Find where the given text appears and provide that cell's center as [x, y] coordinate. 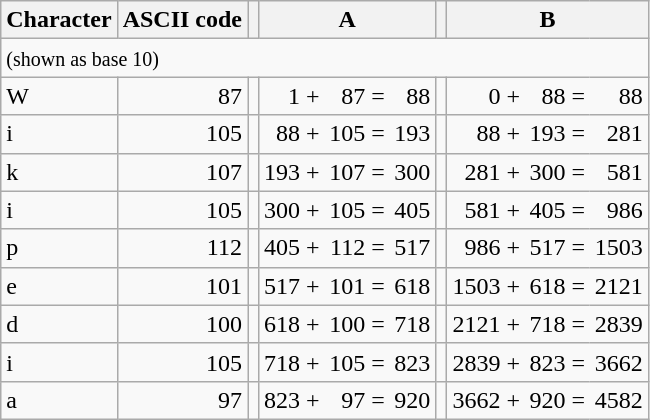
97 = [356, 400]
e [59, 286]
88 = [558, 96]
618 [413, 286]
405 + [292, 248]
405 = [558, 210]
A [348, 20]
ASCII code [182, 20]
3662 + [486, 400]
k [59, 172]
300 [413, 172]
193 + [292, 172]
718 = [558, 324]
100 = [356, 324]
517 = [558, 248]
0 + [486, 96]
101 = [356, 286]
920 [413, 400]
2121 + [486, 324]
B [548, 20]
281 [619, 134]
2121 [619, 286]
517 + [292, 286]
4582 [619, 400]
581 [619, 172]
1503 [619, 248]
100 [182, 324]
3662 [619, 362]
Character [59, 20]
823 + [292, 400]
87 [182, 96]
112 = [356, 248]
405 [413, 210]
112 [182, 248]
193 = [558, 134]
d [59, 324]
a [59, 400]
823 [413, 362]
2839 [619, 324]
p [59, 248]
2839 + [486, 362]
581 + [486, 210]
1 + [292, 96]
101 [182, 286]
107 = [356, 172]
823 = [558, 362]
107 [182, 172]
517 [413, 248]
W [59, 96]
1503 + [486, 286]
920 = [558, 400]
718 + [292, 362]
300 = [558, 172]
97 [182, 400]
300 + [292, 210]
986 [619, 210]
718 [413, 324]
618 = [558, 286]
618 + [292, 324]
281 + [486, 172]
87 = [356, 96]
193 [413, 134]
(shown as base 10) [324, 58]
986 + [486, 248]
